Scan for the cell matching the given text and deliver its (X, Y) coordinate at center. 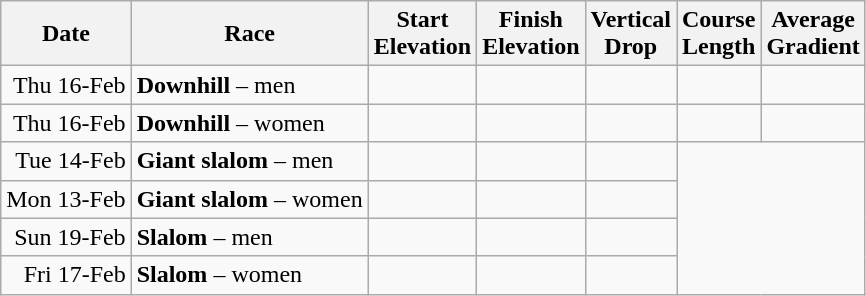
VerticalDrop (630, 34)
FinishElevation (531, 34)
Fri 17-Feb (66, 275)
Giant slalom – women (250, 199)
Giant slalom – men (250, 161)
CourseLength (718, 34)
Race (250, 34)
Date (66, 34)
StartElevation (422, 34)
Mon 13-Feb (66, 199)
Slalom – men (250, 237)
Downhill – men (250, 85)
Tue 14-Feb (66, 161)
AverageGradient (813, 34)
Sun 19-Feb (66, 237)
Slalom – women (250, 275)
Downhill – women (250, 123)
